Extract the [X, Y] coordinate from the center of the cell holding the provided text.  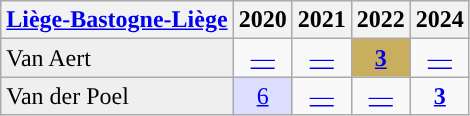
2021 [322, 20]
2022 [380, 20]
2020 [262, 20]
Van der Poel [117, 96]
Van Aert [117, 58]
6 [262, 96]
2024 [440, 20]
Liège-Bastogne-Liège [117, 20]
